Detect which cell encompasses the target text, then output its (x, y) center coordinate. 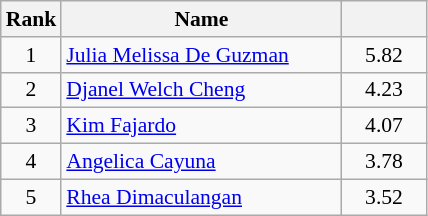
Kim Fajardo (201, 126)
Rank (32, 19)
3.52 (384, 197)
Djanel Welch Cheng (201, 90)
2 (32, 90)
5 (32, 197)
4 (32, 162)
4.07 (384, 126)
3.78 (384, 162)
3 (32, 126)
Rhea Dimaculangan (201, 197)
4.23 (384, 90)
Julia Melissa De Guzman (201, 55)
5.82 (384, 55)
Angelica Cayuna (201, 162)
1 (32, 55)
Name (201, 19)
